Locate the cell with the specified text and output its [x, y] center coordinate. 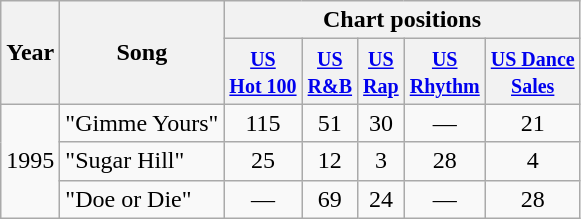
3 [382, 161]
Year [30, 52]
1995 [30, 161]
US DanceSales [532, 72]
25 [263, 161]
USRhythm [444, 72]
12 [330, 161]
30 [382, 123]
24 [382, 199]
4 [532, 161]
51 [330, 123]
115 [263, 123]
21 [532, 123]
USHot 100 [263, 72]
Chart positions [402, 20]
"Sugar Hill" [142, 161]
Song [142, 52]
USR&B [330, 72]
69 [330, 199]
"Doe or Die" [142, 199]
"Gimme Yours" [142, 123]
USRap [382, 72]
